Output the [X, Y] coordinate of the center of the cell containing the given text.  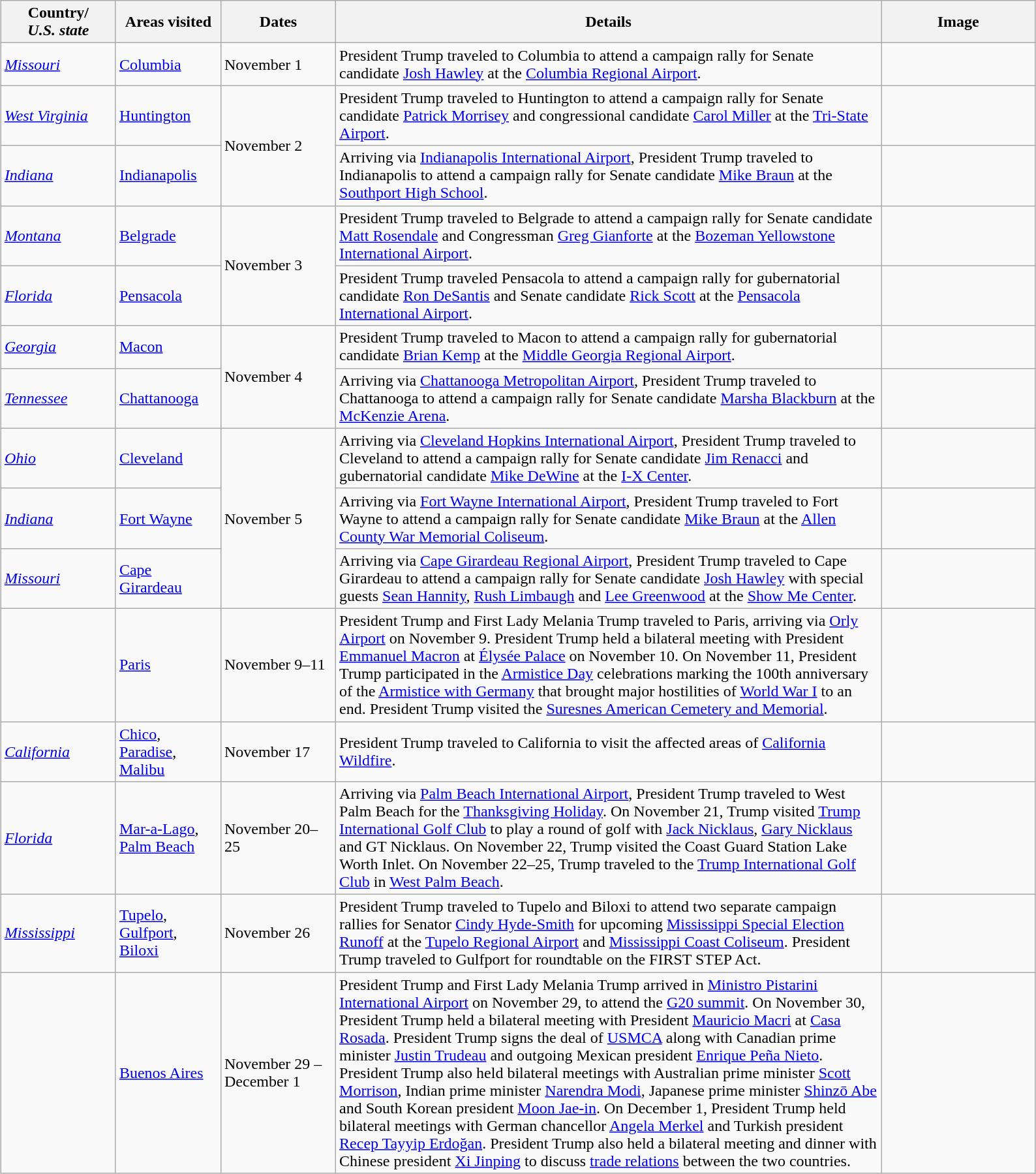
Details [609, 22]
November 29 – December 1 [278, 1073]
November 4 [278, 377]
November 5 [278, 518]
November 26 [278, 933]
Macon [168, 347]
Mississippi [58, 933]
Tennessee [58, 398]
President Trump traveled to Macon to attend a campaign rally for gubernatorial candidate Brian Kemp at the Middle Georgia Regional Airport. [609, 347]
West Virginia [58, 116]
Paris [168, 664]
Image [958, 22]
Pensacola [168, 296]
November 9–11 [278, 664]
Chattanooga [168, 398]
Mar-a-Lago, Palm Beach [168, 838]
Buenos Aires [168, 1073]
November 1 [278, 64]
Cape Girardeau [168, 578]
Tupelo, Gulfport, Biloxi [168, 933]
President Trump traveled to California to visit the affected areas of California Wildfire. [609, 752]
Columbia [168, 64]
November 2 [278, 146]
November 3 [278, 266]
President Trump traveled to Columbia to attend a campaign rally for Senate candidate Josh Hawley at the Columbia Regional Airport. [609, 64]
Country/U.S. state [58, 22]
Montana [58, 236]
November 20–25 [278, 838]
November 17 [278, 752]
Georgia [58, 347]
Belgrade [168, 236]
Huntington [168, 116]
California [58, 752]
Fort Wayne [168, 518]
Indianapolis [168, 176]
Areas visited [168, 22]
Chico, Paradise, Malibu [168, 752]
Cleveland [168, 458]
Dates [278, 22]
Ohio [58, 458]
